Output the (x, y) coordinate of the center of the cell containing the given text.  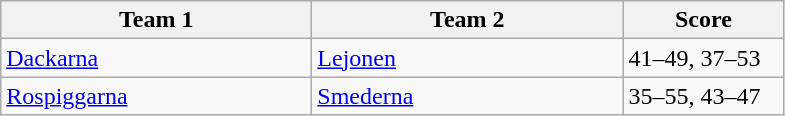
Team 2 (468, 20)
Dackarna (156, 58)
Lejonen (468, 58)
Team 1 (156, 20)
41–49, 37–53 (704, 58)
Rospiggarna (156, 96)
Score (704, 20)
35–55, 43–47 (704, 96)
Smederna (468, 96)
